Locate the cell with the specified text and output its (x, y) center coordinate. 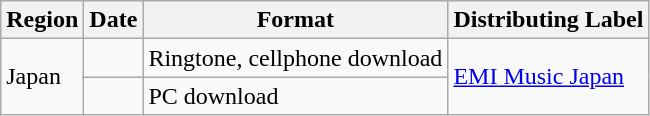
Region (42, 20)
Ringtone, cellphone download (296, 58)
Date (114, 20)
EMI Music Japan (548, 77)
Japan (42, 77)
Format (296, 20)
PC download (296, 96)
Distributing Label (548, 20)
